Identify which cell holds the provided text, then report its (X, Y) central coordinate. 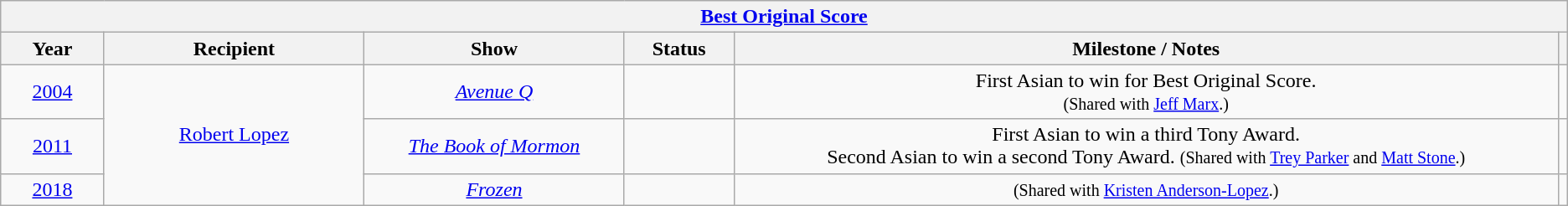
Status (678, 49)
Best Original Score (784, 17)
2004 (52, 92)
Show (494, 49)
First Asian to win a third Tony Award.Second Asian to win a second Tony Award. (Shared with Trey Parker and Matt Stone.) (1146, 146)
Avenue Q (494, 92)
Frozen (494, 189)
Recipient (235, 49)
2018 (52, 189)
Year (52, 49)
Robert Lopez (235, 135)
(Shared with Kristen Anderson-Lopez.) (1146, 189)
Milestone / Notes (1146, 49)
First Asian to win for Best Original Score.(Shared with Jeff Marx.) (1146, 92)
The Book of Mormon (494, 146)
2011 (52, 146)
